Determine the (x, y) coordinate at the center of the cell enclosing the given text.  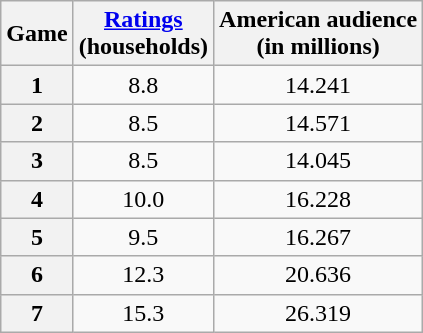
14.241 (318, 85)
3 (37, 161)
16.228 (318, 199)
American audience(in millions) (318, 34)
1 (37, 85)
12.3 (143, 275)
8.8 (143, 85)
Ratings(households) (143, 34)
2 (37, 123)
7 (37, 313)
20.636 (318, 275)
14.045 (318, 161)
26.319 (318, 313)
Game (37, 34)
15.3 (143, 313)
4 (37, 199)
6 (37, 275)
9.5 (143, 237)
5 (37, 237)
14.571 (318, 123)
10.0 (143, 199)
16.267 (318, 237)
